Capture the cell that displays the provided text and extract its (x, y) central coordinate. 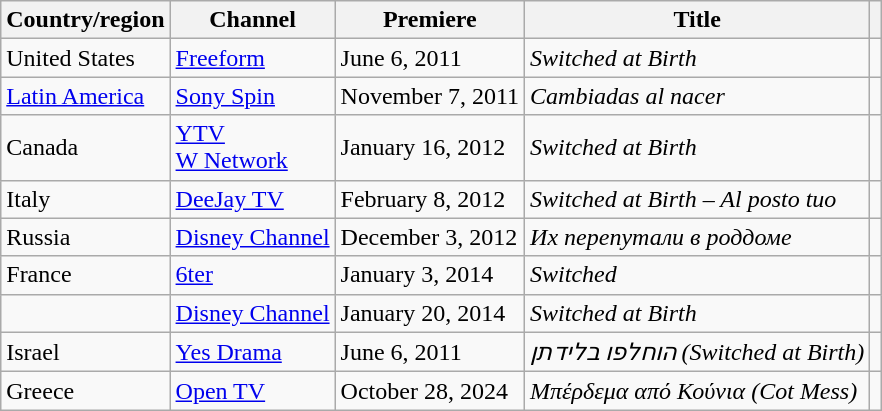
Greece (86, 391)
January 20, 2014 (430, 313)
Russia (86, 237)
October 28, 2024 (430, 391)
Cambiadas al nacer (698, 96)
הוחלפו בלידתן (Switched at Birth) (698, 352)
Switched (698, 275)
Channel (252, 20)
Yes Drama (252, 352)
Title (698, 20)
6ter (252, 275)
January 16, 2012 (430, 148)
February 8, 2012 (430, 199)
Switched at Birth – Al posto tuo (698, 199)
December 3, 2012 (430, 237)
Country/region (86, 20)
January 3, 2014 (430, 275)
Open TV (252, 391)
Freeform (252, 58)
Latin America (86, 96)
France (86, 275)
United States (86, 58)
Μπέρδεμα από Κούνια (Cot Mess) (698, 391)
YTVW Network (252, 148)
DeeJay TV (252, 199)
Canada (86, 148)
Premiere (430, 20)
Их перепутали в роддоме (698, 237)
Sony Spin (252, 96)
Italy (86, 199)
Israel (86, 352)
November 7, 2011 (430, 96)
